For the text-containing cell, return its midpoint in [x, y] coordinate format. 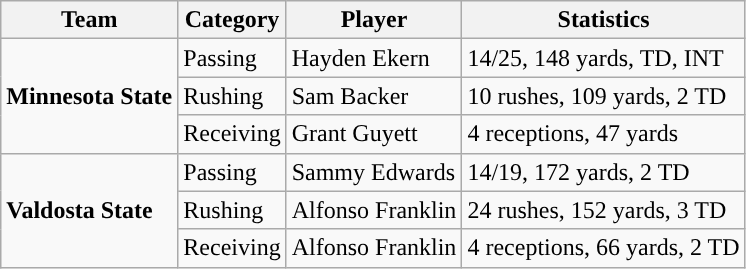
Team [90, 20]
Sammy Edwards [374, 172]
Hayden Ekern [374, 58]
Player [374, 20]
24 rushes, 152 yards, 3 TD [604, 210]
Valdosta State [90, 210]
4 receptions, 66 yards, 2 TD [604, 248]
Category [232, 20]
Grant Guyett [374, 134]
Sam Backer [374, 96]
14/19, 172 yards, 2 TD [604, 172]
Statistics [604, 20]
10 rushes, 109 yards, 2 TD [604, 96]
14/25, 148 yards, TD, INT [604, 58]
4 receptions, 47 yards [604, 134]
Minnesota State [90, 96]
